Scan for the cell matching the given text and deliver its [X, Y] coordinate at center. 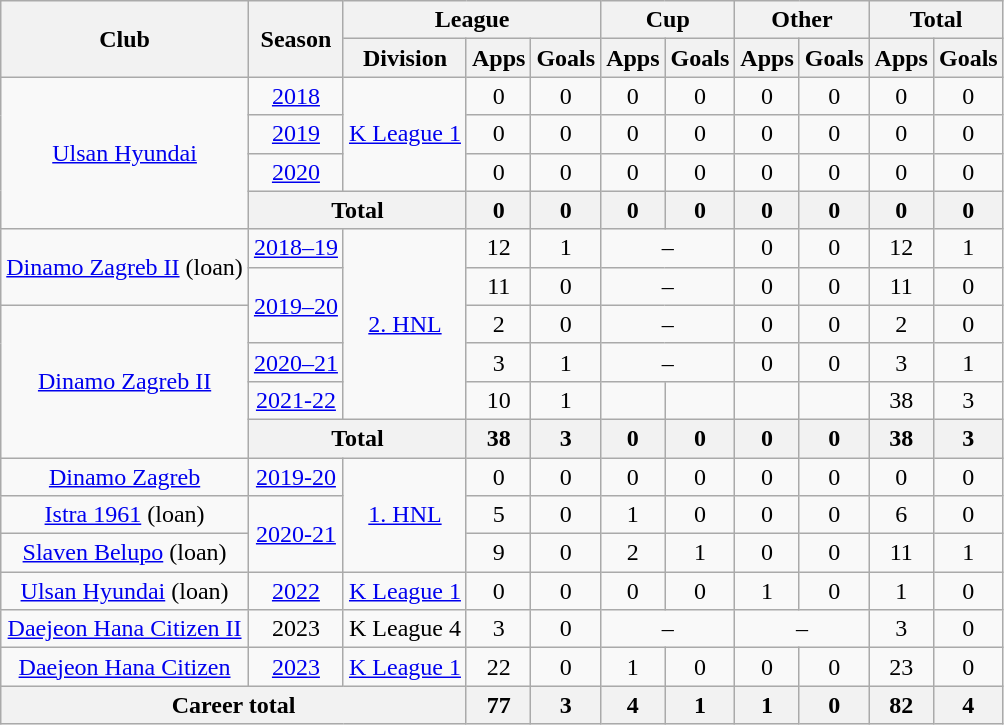
2020 [296, 172]
Dinamo Zagreb II (loan) [125, 267]
League [472, 20]
2019 [296, 134]
Slaven Belupo (loan) [125, 553]
Career total [234, 705]
2020-21 [296, 534]
Other [802, 20]
2019–20 [296, 305]
Dinamo Zagreb [125, 477]
Season [296, 39]
2021-22 [296, 400]
2020–21 [296, 362]
2019-20 [296, 477]
5 [498, 515]
2018 [296, 96]
Cup [668, 20]
Ulsan Hyundai (loan) [125, 591]
Dinamo Zagreb II [125, 381]
77 [498, 705]
Club [125, 39]
2018–19 [296, 248]
10 [498, 400]
22 [498, 667]
Istra 1961 (loan) [125, 515]
2. HNL [404, 324]
1. HNL [404, 515]
K League 4 [404, 629]
2022 [296, 591]
Ulsan Hyundai [125, 153]
23 [901, 667]
Division [404, 58]
Daejeon Hana Citizen II [125, 629]
82 [901, 705]
6 [901, 515]
Daejeon Hana Citizen [125, 667]
9 [498, 553]
